For the text-containing cell, return its midpoint in (x, y) coordinate format. 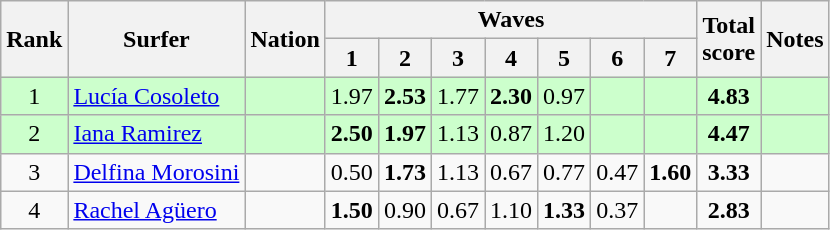
Rank (34, 39)
Lucía Cosoleto (156, 96)
0.90 (404, 210)
1.50 (352, 210)
1.10 (510, 210)
Rachel Agüero (156, 210)
1.77 (458, 96)
5 (564, 58)
0.47 (618, 172)
0.87 (510, 134)
2.83 (729, 210)
0.50 (352, 172)
1.33 (564, 210)
2.53 (404, 96)
1.73 (404, 172)
Waves (510, 20)
3.33 (729, 172)
Totalscore (729, 39)
Delfina Morosini (156, 172)
0.97 (564, 96)
Nation (285, 39)
2.50 (352, 134)
1.60 (670, 172)
4.83 (729, 96)
1.20 (564, 134)
Notes (795, 39)
Iana Ramirez (156, 134)
6 (618, 58)
0.77 (564, 172)
0.37 (618, 210)
2.30 (510, 96)
4.47 (729, 134)
7 (670, 58)
Surfer (156, 39)
